Scan for the cell matching the given text and deliver its (X, Y) coordinate at center. 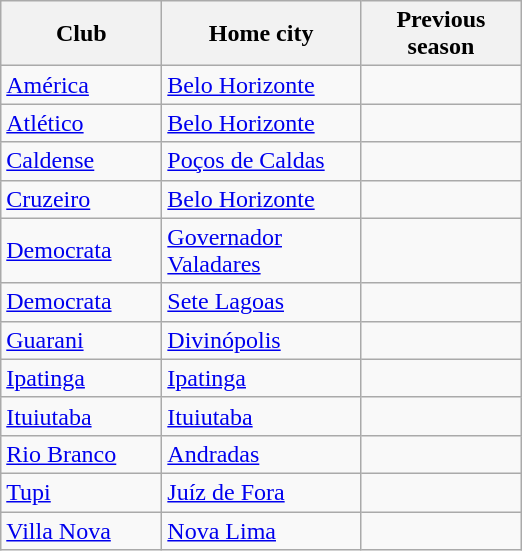
Sete Lagoas (262, 302)
Poços de Caldas (262, 161)
Tupi (82, 492)
Club (82, 34)
Rio Branco (82, 454)
Caldense (82, 161)
Previous season (440, 34)
Villa Nova (82, 531)
Juíz de Fora (262, 492)
América (82, 85)
Divinópolis (262, 340)
Andradas (262, 454)
Nova Lima (262, 531)
Atlético (82, 123)
Cruzeiro (82, 199)
Governador Valadares (262, 250)
Guarani (82, 340)
Home city (262, 34)
